Detect which cell encompasses the target text, then output its [x, y] center coordinate. 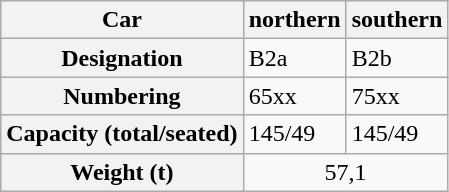
B2a [294, 58]
Car [122, 20]
75xx [397, 96]
B2b [397, 58]
northern [294, 20]
Designation [122, 58]
Numbering [122, 96]
Weight (t) [122, 172]
57,1 [346, 172]
southern [397, 20]
65xx [294, 96]
Capacity (total/seated) [122, 134]
